Capture the cell that displays the provided text and extract its [x, y] central coordinate. 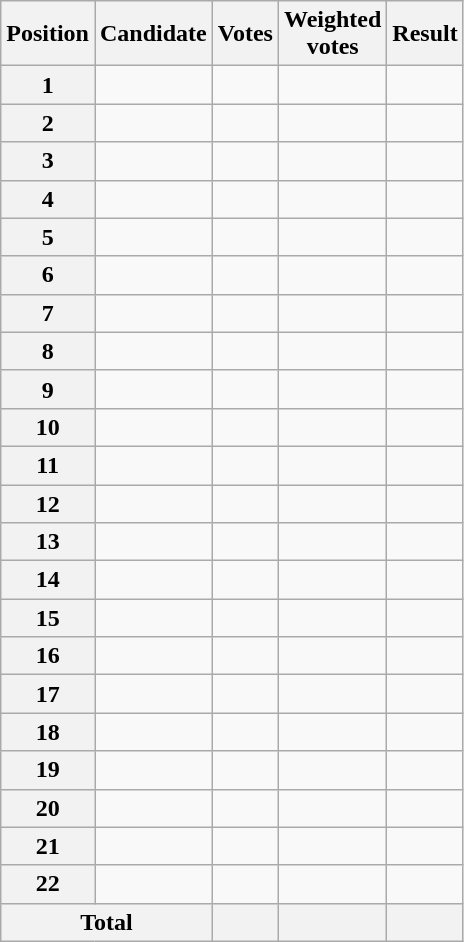
Position [48, 34]
22 [48, 884]
21 [48, 846]
11 [48, 465]
13 [48, 542]
Candidate [153, 34]
1 [48, 85]
Weightedvotes [332, 34]
9 [48, 389]
19 [48, 770]
4 [48, 199]
12 [48, 503]
8 [48, 351]
10 [48, 427]
Total [107, 922]
17 [48, 694]
20 [48, 808]
Result [425, 34]
6 [48, 275]
15 [48, 618]
2 [48, 123]
5 [48, 237]
18 [48, 732]
16 [48, 656]
7 [48, 313]
3 [48, 161]
Votes [245, 34]
14 [48, 580]
